Output the [x, y] coordinate of the center of the cell containing the given text.  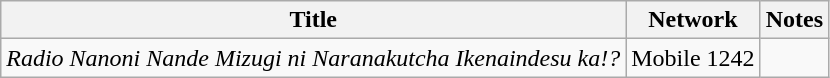
Title [314, 20]
Network [693, 20]
Mobile 1242 [693, 58]
Radio Nanoni Nande Mizugi ni Naranakutcha Ikenaindesu ka!? [314, 58]
Notes [794, 20]
